Output the [x, y] coordinate of the center of the cell containing the given text.  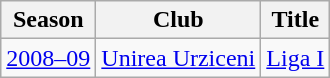
Unirea Urziceni [178, 58]
Title [296, 20]
2008–09 [48, 58]
Club [178, 20]
Season [48, 20]
Liga I [296, 58]
